Return the (x, y) coordinate for the center point of the cell that contains the specified text.  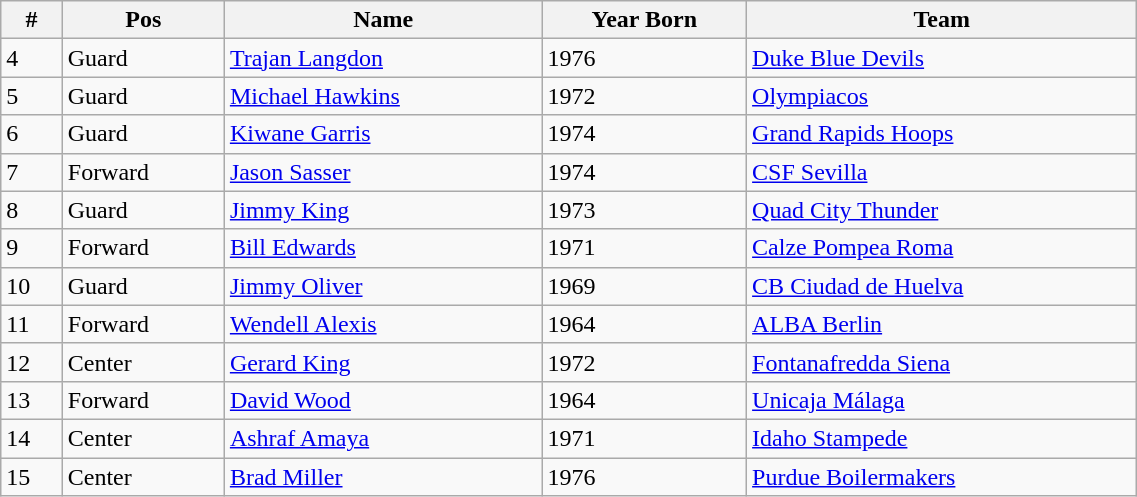
9 (32, 248)
12 (32, 362)
Grand Rapids Hoops (942, 134)
Unicaja Málaga (942, 400)
# (32, 20)
1973 (644, 210)
4 (32, 58)
7 (32, 172)
Jimmy King (383, 210)
Trajan Langdon (383, 58)
13 (32, 400)
CSF Sevilla (942, 172)
Quad City Thunder (942, 210)
David Wood (383, 400)
Pos (143, 20)
Team (942, 20)
15 (32, 477)
Olympiacos (942, 96)
11 (32, 324)
Wendell Alexis (383, 324)
10 (32, 286)
Ashraf Amaya (383, 438)
Name (383, 20)
Brad Miller (383, 477)
8 (32, 210)
Jason Sasser (383, 172)
Jimmy Oliver (383, 286)
Bill Edwards (383, 248)
5 (32, 96)
ALBA Berlin (942, 324)
CB Ciudad de Huelva (942, 286)
1969 (644, 286)
Duke Blue Devils (942, 58)
Gerard King (383, 362)
Michael Hawkins (383, 96)
14 (32, 438)
6 (32, 134)
Kiwane Garris (383, 134)
Calze Pompea Roma (942, 248)
Idaho Stampede (942, 438)
Purdue Boilermakers (942, 477)
Fontanafredda Siena (942, 362)
Year Born (644, 20)
